Locate the cell with the specified text and output its (X, Y) center coordinate. 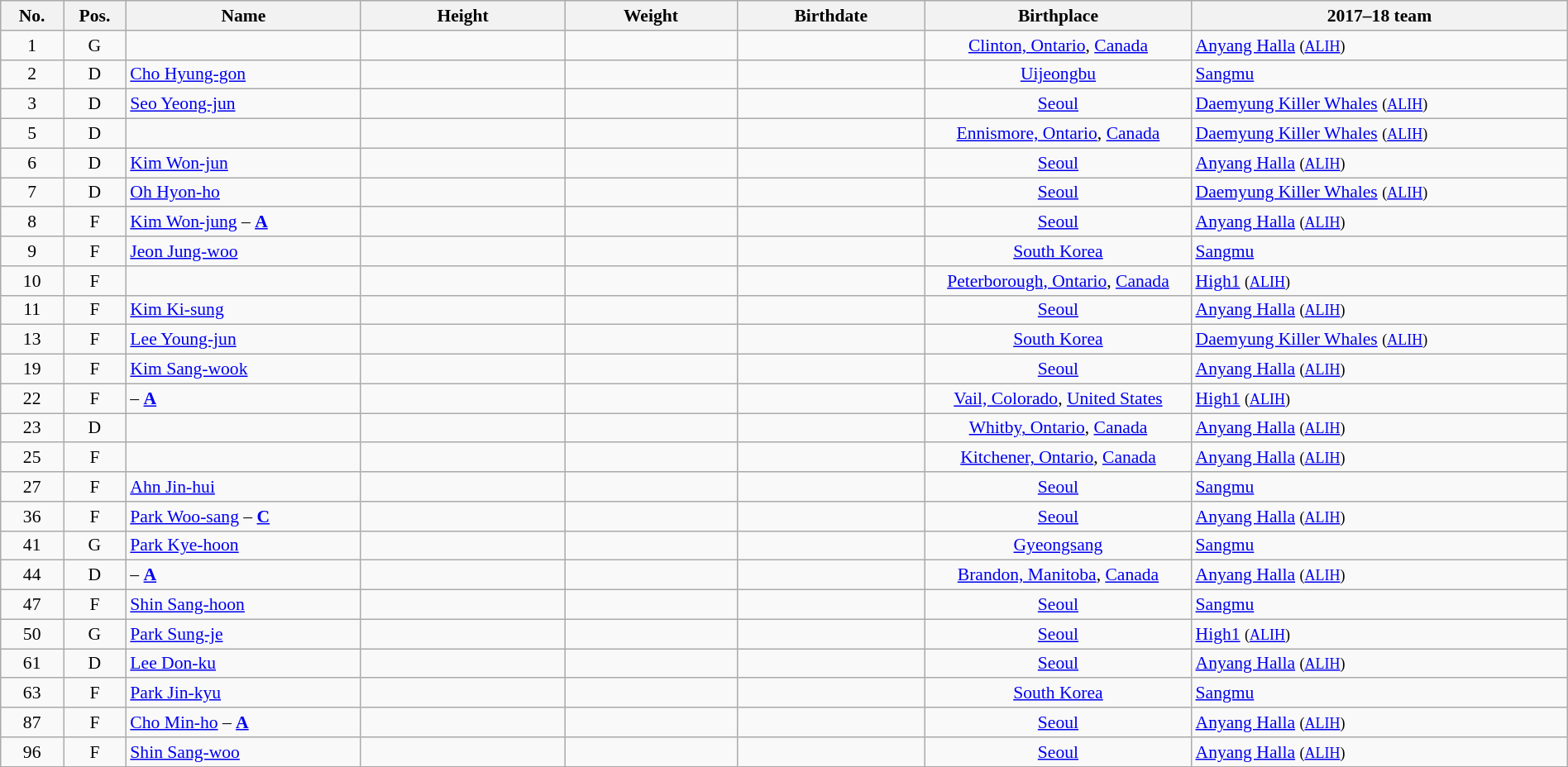
Birthdate (830, 16)
Park Sung-je (243, 634)
Park Woo-sang – C (243, 517)
Park Jin-kyu (243, 693)
23 (32, 428)
63 (32, 693)
Park Kye-hoon (243, 545)
Kim Sang-wook (243, 369)
Lee Young-jun (243, 340)
Seo Yeong-jun (243, 104)
22 (32, 398)
Vail, Colorado, United States (1058, 398)
No. (32, 16)
44 (32, 575)
Jeon Jung-woo (243, 251)
9 (32, 251)
11 (32, 310)
50 (32, 634)
Oh Hyon-ho (243, 193)
10 (32, 281)
Peterborough, Ontario, Canada (1058, 281)
Kitchener, Ontario, Canada (1058, 458)
Lee Don-ku (243, 664)
Weight (651, 16)
Kim Won-jun (243, 163)
Kim Ki-sung (243, 310)
Height (462, 16)
Shin Sang-woo (243, 752)
Ahn Jin-hui (243, 487)
2 (32, 74)
Clinton, Ontario, Canada (1058, 45)
Kim Won-jung – A (243, 222)
25 (32, 458)
41 (32, 545)
Birthplace (1058, 16)
6 (32, 163)
Cho Min-ho – A (243, 722)
8 (32, 222)
1 (32, 45)
27 (32, 487)
Uijeongbu (1058, 74)
36 (32, 517)
47 (32, 605)
Pos. (95, 16)
3 (32, 104)
87 (32, 722)
Name (243, 16)
96 (32, 752)
13 (32, 340)
7 (32, 193)
Cho Hyung-gon (243, 74)
Gyeongsang (1058, 545)
Ennismore, Ontario, Canada (1058, 134)
61 (32, 664)
19 (32, 369)
Shin Sang-hoon (243, 605)
2017–18 team (1379, 16)
Whitby, Ontario, Canada (1058, 428)
5 (32, 134)
Brandon, Manitoba, Canada (1058, 575)
